Identify which cell holds the provided text, then report its (x, y) central coordinate. 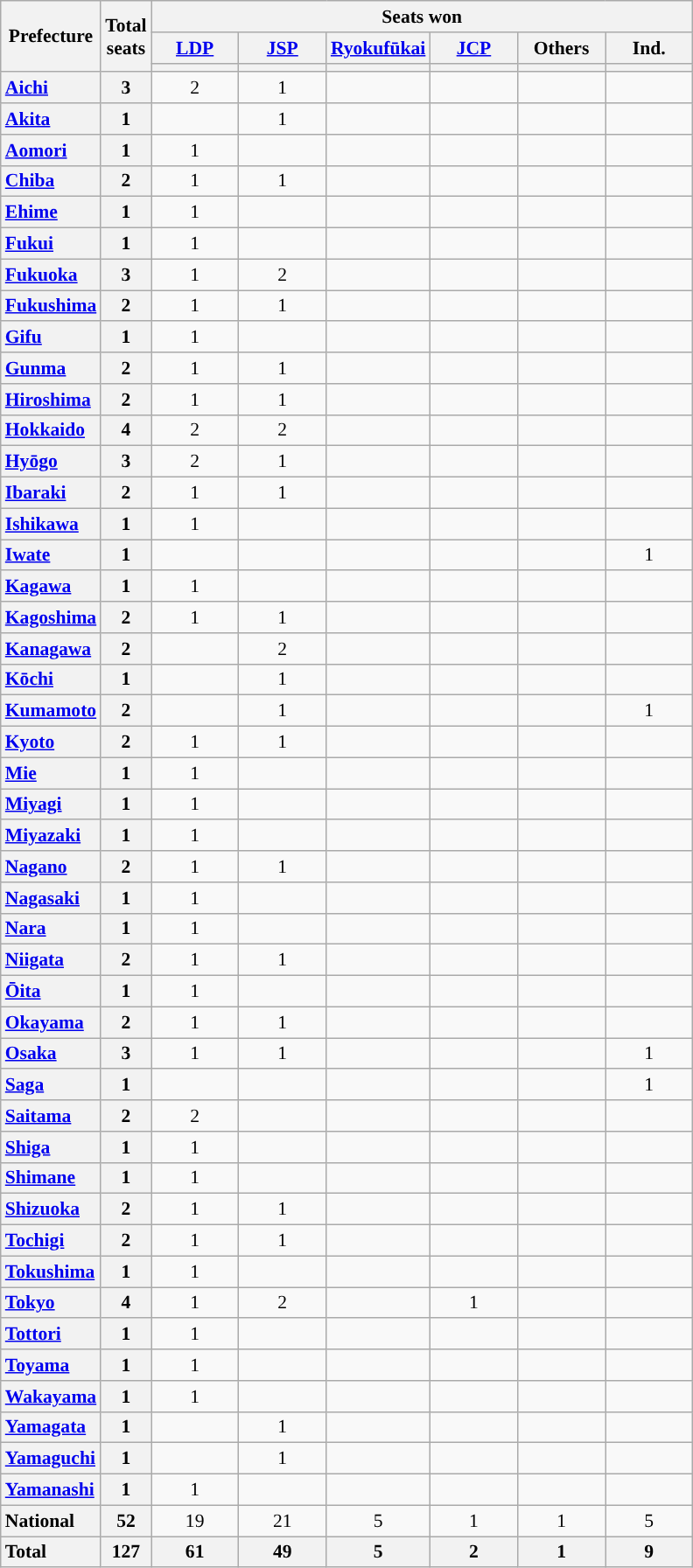
JSP (283, 48)
Hiroshima (51, 400)
Nagano (51, 867)
52 (126, 1521)
Totalseats (126, 37)
Saga (51, 1085)
Kagoshima (51, 617)
National (51, 1521)
Ibaraki (51, 493)
Ishikawa (51, 524)
Shizuoka (51, 1209)
Ehime (51, 213)
21 (283, 1521)
Mie (51, 773)
Others (562, 48)
Aomori (51, 150)
Tokushima (51, 1272)
9 (649, 1552)
Shimane (51, 1178)
Kagawa (51, 587)
Yamagata (51, 1427)
Hyōgo (51, 462)
Miyagi (51, 805)
Seats won (422, 17)
Niigata (51, 960)
Ind. (649, 48)
127 (126, 1552)
Gunma (51, 368)
Kōchi (51, 679)
Fukuoka (51, 275)
Kyoto (51, 742)
61 (195, 1552)
Shiga (51, 1147)
Hokkaido (51, 430)
49 (283, 1552)
Kanagawa (51, 649)
Nara (51, 929)
Yamaguchi (51, 1459)
Ōita (51, 992)
Nagasaki (51, 898)
Tokyo (51, 1303)
Saitama (51, 1116)
Prefecture (51, 37)
19 (195, 1521)
Kumamoto (51, 711)
Miyazaki (51, 836)
JCP (473, 48)
Chiba (51, 181)
Wakayama (51, 1397)
Fukui (51, 244)
Iwate (51, 555)
Aichi (51, 88)
Toyama (51, 1365)
Akita (51, 119)
Tottori (51, 1335)
Ryokufūkai (378, 48)
Fukushima (51, 306)
Osaka (51, 1054)
Tochigi (51, 1241)
LDP (195, 48)
Total (51, 1552)
Yamanashi (51, 1490)
Okayama (51, 1022)
Gifu (51, 338)
